Extract the (X, Y) coordinate from the center of the cell holding the provided text.  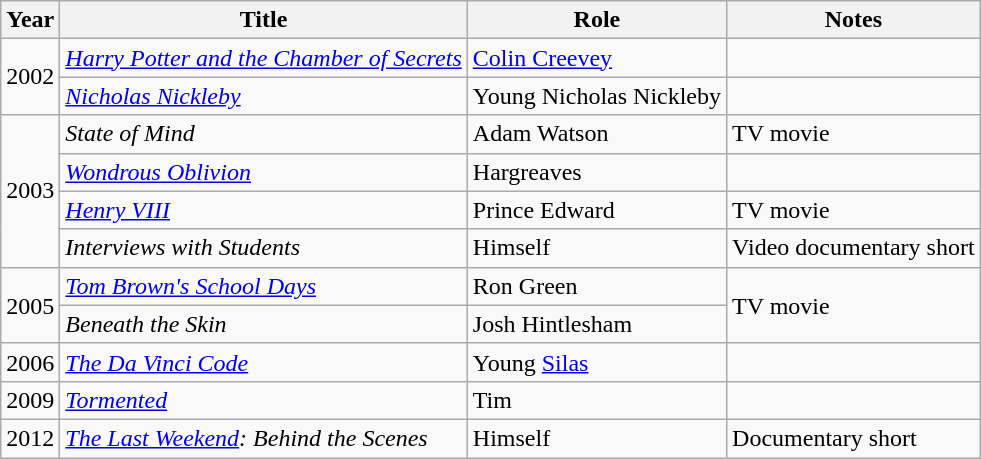
Notes (854, 20)
Title (264, 20)
Nicholas Nickleby (264, 96)
2012 (30, 438)
Beneath the Skin (264, 324)
Video documentary short (854, 248)
Documentary short (854, 438)
Hargreaves (596, 172)
2003 (30, 191)
Colin Creevey (596, 58)
Henry VIII (264, 210)
Year (30, 20)
Tom Brown's School Days (264, 286)
2005 (30, 305)
State of Mind (264, 134)
Ron Green (596, 286)
2006 (30, 362)
2002 (30, 77)
Wondrous Oblivion (264, 172)
Young Nicholas Nickleby (596, 96)
2009 (30, 400)
Interviews with Students (264, 248)
Tim (596, 400)
Harry Potter and the Chamber of Secrets (264, 58)
Josh Hintlesham (596, 324)
The Da Vinci Code (264, 362)
Adam Watson (596, 134)
Tormented (264, 400)
Prince Edward (596, 210)
Role (596, 20)
The Last Weekend: Behind the Scenes (264, 438)
Young Silas (596, 362)
